Locate the cell with the specified text and output its (x, y) center coordinate. 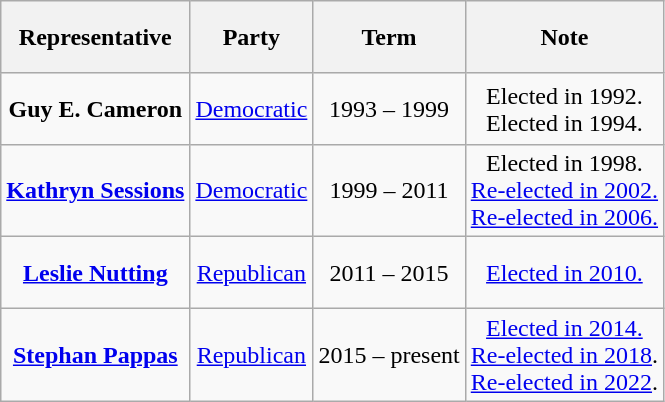
1999 – 2011 (389, 191)
Stephan Pappas (96, 355)
Elected in 2014.Re-elected in 2018.Re-elected in 2022. (564, 355)
Term (389, 37)
Representative (96, 37)
1993 – 1999 (389, 109)
Note (564, 37)
Elected in 1992.Elected in 1994. (564, 109)
Elected in 1998.Re-elected in 2002.Re-elected in 2006. (564, 191)
2015 – present (389, 355)
2011 – 2015 (389, 273)
Leslie Nutting (96, 273)
Party (252, 37)
Kathryn Sessions (96, 191)
Elected in 2010. (564, 273)
Guy E. Cameron (96, 109)
